Pinpoint the cell where the given text exists, returning its [X, Y] midpoint coordinate. 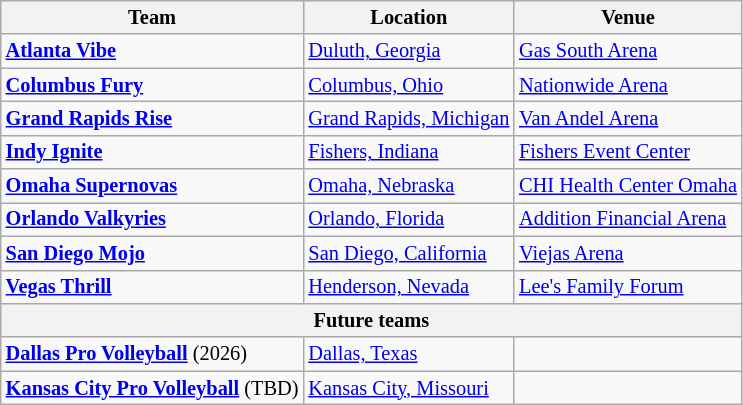
Fishers Event Center [628, 152]
Orlando, Florida [408, 219]
Columbus, Ohio [408, 85]
Future teams [372, 320]
Atlanta Vibe [152, 51]
Kansas City, Missouri [408, 388]
San Diego Mojo [152, 253]
Dallas, Texas [408, 354]
Omaha Supernovas [152, 186]
Vegas Thrill [152, 287]
Columbus Fury [152, 85]
Van Andel Arena [628, 118]
Omaha, Nebraska [408, 186]
Henderson, Nevada [408, 287]
Fishers, Indiana [408, 152]
Team [152, 17]
CHI Health Center Omaha [628, 186]
Grand Rapids Rise [152, 118]
Gas South Arena [628, 51]
Location [408, 17]
San Diego, California [408, 253]
Dallas Pro Volleyball (2026) [152, 354]
Addition Financial Arena [628, 219]
Lee's Family Forum [628, 287]
Viejas Arena [628, 253]
Nationwide Arena [628, 85]
Orlando Valkyries [152, 219]
Duluth, Georgia [408, 51]
Venue [628, 17]
Grand Rapids, Michigan [408, 118]
Kansas City Pro Volleyball (TBD) [152, 388]
Indy Ignite [152, 152]
